From the cell containing the given text, extract its center point as (x, y) coordinate. 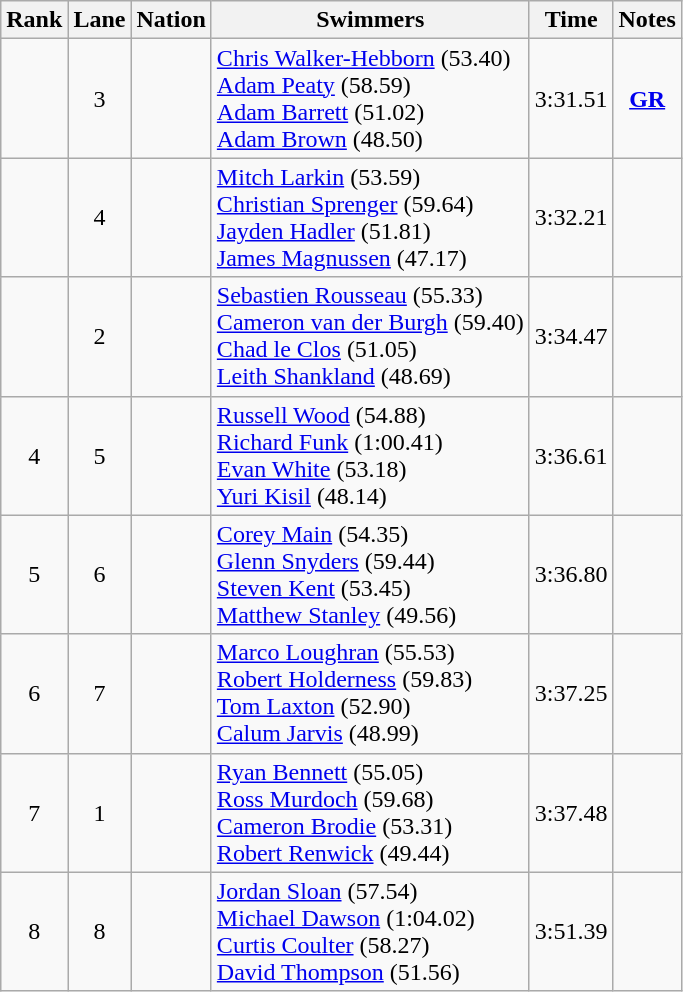
Swimmers (370, 20)
1 (100, 812)
3:37.48 (571, 812)
3 (100, 98)
Rank (34, 20)
3:51.39 (571, 932)
3:37.25 (571, 694)
Chris Walker-Hebborn (53.40)Adam Peaty (58.59)Adam Barrett (51.02)Adam Brown (48.50) (370, 98)
Sebastien Rousseau (55.33)Cameron van der Burgh (59.40)Chad le Clos (51.05)Leith Shankland (48.69) (370, 336)
Russell Wood (54.88)Richard Funk (1:00.41)Evan White (53.18)Yuri Kisil (48.14) (370, 456)
3:32.21 (571, 218)
Corey Main (54.35)Glenn Snyders (59.44)Steven Kent (53.45)Matthew Stanley (49.56) (370, 574)
2 (100, 336)
Mitch Larkin (53.59)Christian Sprenger (59.64)Jayden Hadler (51.81)James Magnussen (47.17) (370, 218)
3:36.80 (571, 574)
3:36.61 (571, 456)
3:34.47 (571, 336)
Jordan Sloan (57.54)Michael Dawson (1:04.02)Curtis Coulter (58.27)David Thompson (51.56) (370, 932)
Lane (100, 20)
Time (571, 20)
Notes (647, 20)
Marco Loughran (55.53)Robert Holderness (59.83)Tom Laxton (52.90)Calum Jarvis (48.99) (370, 694)
GR (647, 98)
Ryan Bennett (55.05)Ross Murdoch (59.68)Cameron Brodie (53.31)Robert Renwick (49.44) (370, 812)
3:31.51 (571, 98)
Nation (171, 20)
